For the text-containing cell, return its midpoint in (x, y) coordinate format. 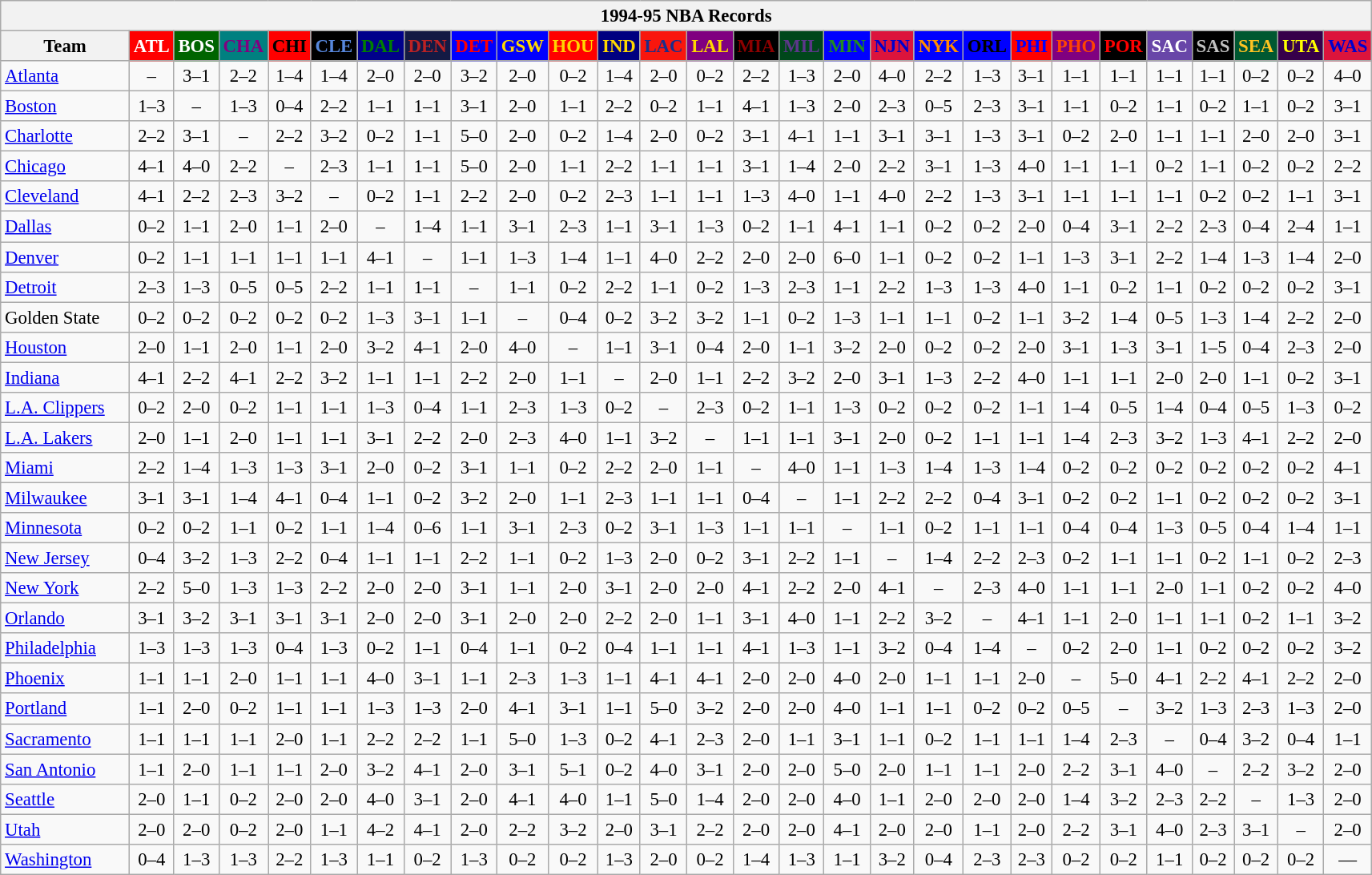
LAC (663, 46)
Denver (66, 257)
Miami (66, 468)
Dallas (66, 227)
Sacramento (66, 739)
ORL (987, 46)
NJN (892, 46)
WAS (1348, 46)
Phoenix (66, 679)
Team (66, 46)
Houston (66, 347)
Chicago (66, 167)
Milwaukee (66, 498)
UTA (1301, 46)
MIN (847, 46)
5–1 (573, 769)
Utah (66, 829)
— (1348, 860)
Boston (66, 107)
Indiana (66, 377)
SAC (1169, 46)
DET (474, 46)
L.A. Clippers (66, 408)
New Jersey (66, 558)
DAL (381, 46)
Portland (66, 709)
Seattle (66, 799)
Charlotte (66, 136)
Atlanta (66, 76)
IND (619, 46)
HOU (573, 46)
MIL (802, 46)
POR (1123, 46)
CHA (243, 46)
Washington (66, 860)
CHI (289, 46)
PHO (1076, 46)
0–6 (428, 528)
4–2 (381, 829)
SAS (1213, 46)
ATL (151, 46)
L.A. Lakers (66, 437)
BOS (196, 46)
San Antonio (66, 769)
DEN (428, 46)
1994-95 NBA Records (686, 16)
New York (66, 588)
NYK (939, 46)
LAL (710, 46)
Golden State (66, 317)
CLE (333, 46)
2–4 (1301, 227)
Detroit (66, 287)
Cleveland (66, 196)
6–0 (847, 257)
Minnesota (66, 528)
1–5 (1213, 347)
Philadelphia (66, 648)
MIA (756, 46)
PHI (1032, 46)
GSW (522, 46)
Orlando (66, 619)
SEA (1256, 46)
